Search for the cell housing the specified text and yield its [x, y] center coordinate. 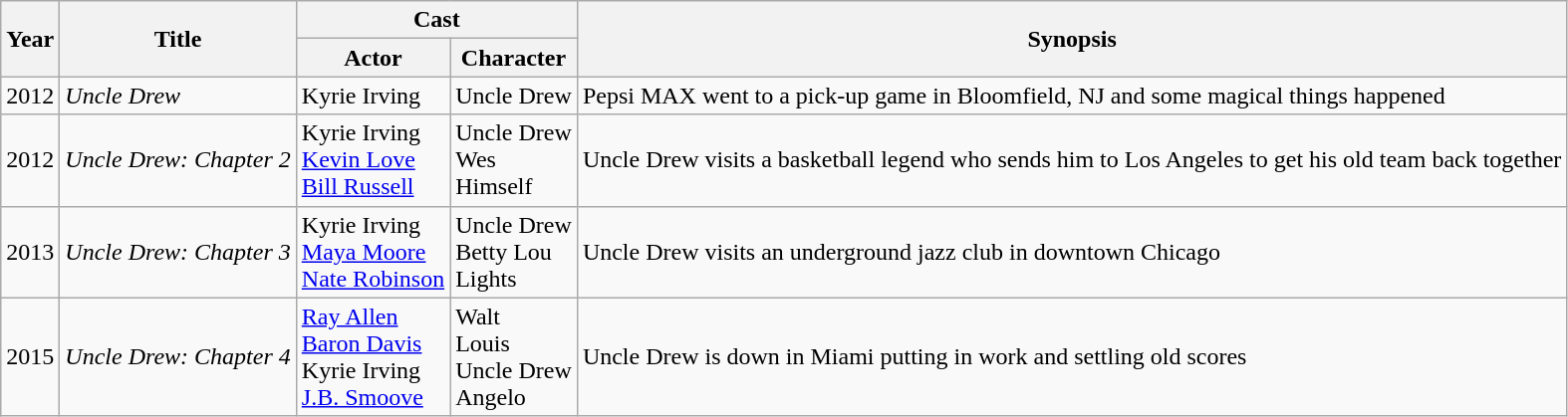
Kyrie Irving Kevin Love Bill Russell [373, 160]
Cast [436, 20]
Title [177, 39]
Year [30, 39]
Actor [373, 58]
Uncle Drew Betty Lou Lights [514, 252]
Synopsis [1072, 39]
Uncle Drew Wes Himself [514, 160]
Uncle Drew is down in Miami putting in work and settling old scores [1072, 356]
Pepsi MAX went to a pick-up game in Bloomfield, NJ and some magical things happened [1072, 96]
Character [514, 58]
Uncle Drew: Chapter 2 [177, 160]
Uncle Drew visits an underground jazz club in downtown Chicago [1072, 252]
Walt Louis Uncle Drew Angelo [514, 356]
2013 [30, 252]
2015 [30, 356]
Uncle Drew: Chapter 4 [177, 356]
Ray Allen Baron Davis Kyrie Irving J.B. Smoove [373, 356]
Uncle Drew visits a basketball legend who sends him to Los Angeles to get his old team back together [1072, 160]
Uncle Drew: Chapter 3 [177, 252]
Kyrie Irving Maya Moore Nate Robinson [373, 252]
Kyrie Irving [373, 96]
